Capture the cell that displays the provided text and extract its [X, Y] central coordinate. 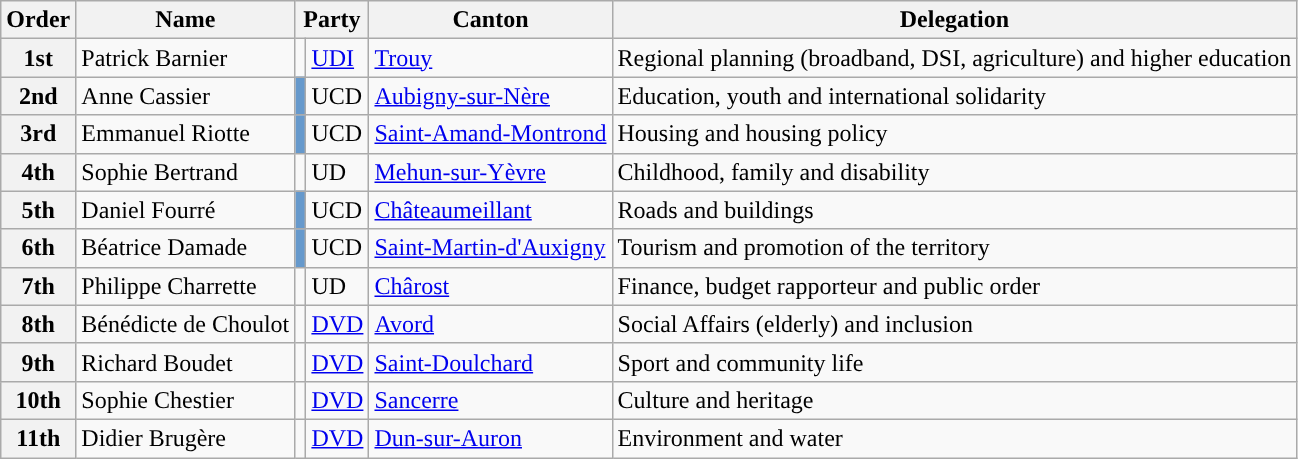
Tourism and promotion of the territory [954, 248]
10th [38, 400]
Delegation [954, 20]
Philippe Charrette [186, 286]
Finance, budget rapporteur and public order [954, 286]
9th [38, 362]
UDI [338, 58]
Saint-Martin-d'Auxigny [490, 248]
5th [38, 210]
1st [38, 58]
Daniel Fourré [186, 210]
Patrick Barnier [186, 58]
Anne Cassier [186, 96]
Sophie Bertrand [186, 172]
Order [38, 20]
Social Affairs (elderly) and inclusion [954, 324]
Trouy [490, 58]
Childhood, family and disability [954, 172]
Châteaumeillant [490, 210]
Party [332, 20]
Aubigny-sur-Nère [490, 96]
2nd [38, 96]
Regional planning (broadband, DSI, agriculture) and higher education [954, 58]
Bénédicte de Choulot [186, 324]
8th [38, 324]
Saint-Amand-Montrond [490, 134]
4th [38, 172]
Roads and buildings [954, 210]
Sophie Chestier [186, 400]
Richard Boudet [186, 362]
Mehun-sur-Yèvre [490, 172]
Culture and heritage [954, 400]
Emmanuel Riotte [186, 134]
Saint-Doulchard [490, 362]
6th [38, 248]
Name [186, 20]
Canton [490, 20]
3rd [38, 134]
Sport and community life [954, 362]
Sancerre [490, 400]
Housing and housing policy [954, 134]
Didier Brugère [186, 438]
7th [38, 286]
Béatrice Damade [186, 248]
Environment and water [954, 438]
Avord [490, 324]
Education, youth and international solidarity [954, 96]
Chârost [490, 286]
Dun-sur-Auron [490, 438]
11th [38, 438]
